Extract the [x, y] coordinate from the center of the cell holding the provided text.  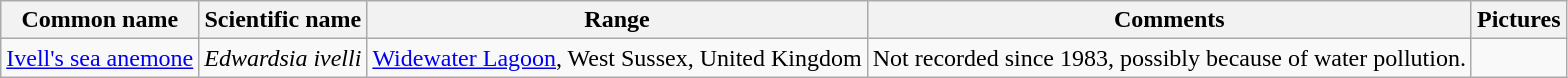
Not recorded since 1983, possibly because of water pollution. [1169, 58]
Edwardsia ivelli [283, 58]
Ivell's sea anemone [100, 58]
Scientific name [283, 20]
Range [617, 20]
Pictures [1518, 20]
Common name [100, 20]
Widewater Lagoon, West Sussex, United Kingdom [617, 58]
Comments [1169, 20]
